Search for the cell housing the specified text and yield its (x, y) center coordinate. 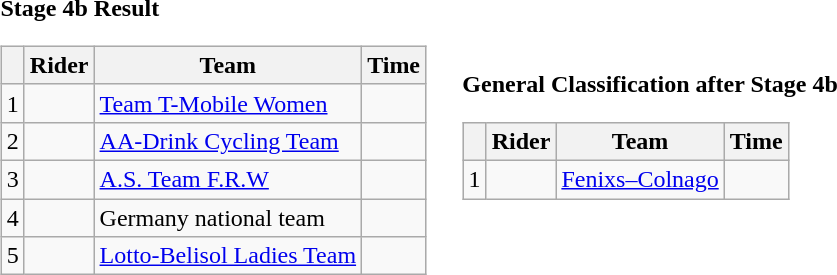
Fenixs–Colnago (640, 179)
Lotto-Belisol Ladies Team (228, 256)
Team T-Mobile Women (228, 103)
Germany national team (228, 217)
A.S. Team F.R.W (228, 179)
AA-Drink Cycling Team (228, 141)
5 (12, 256)
4 (12, 217)
3 (12, 179)
2 (12, 141)
